Find where the given text appears and provide that cell's center as (X, Y) coordinate. 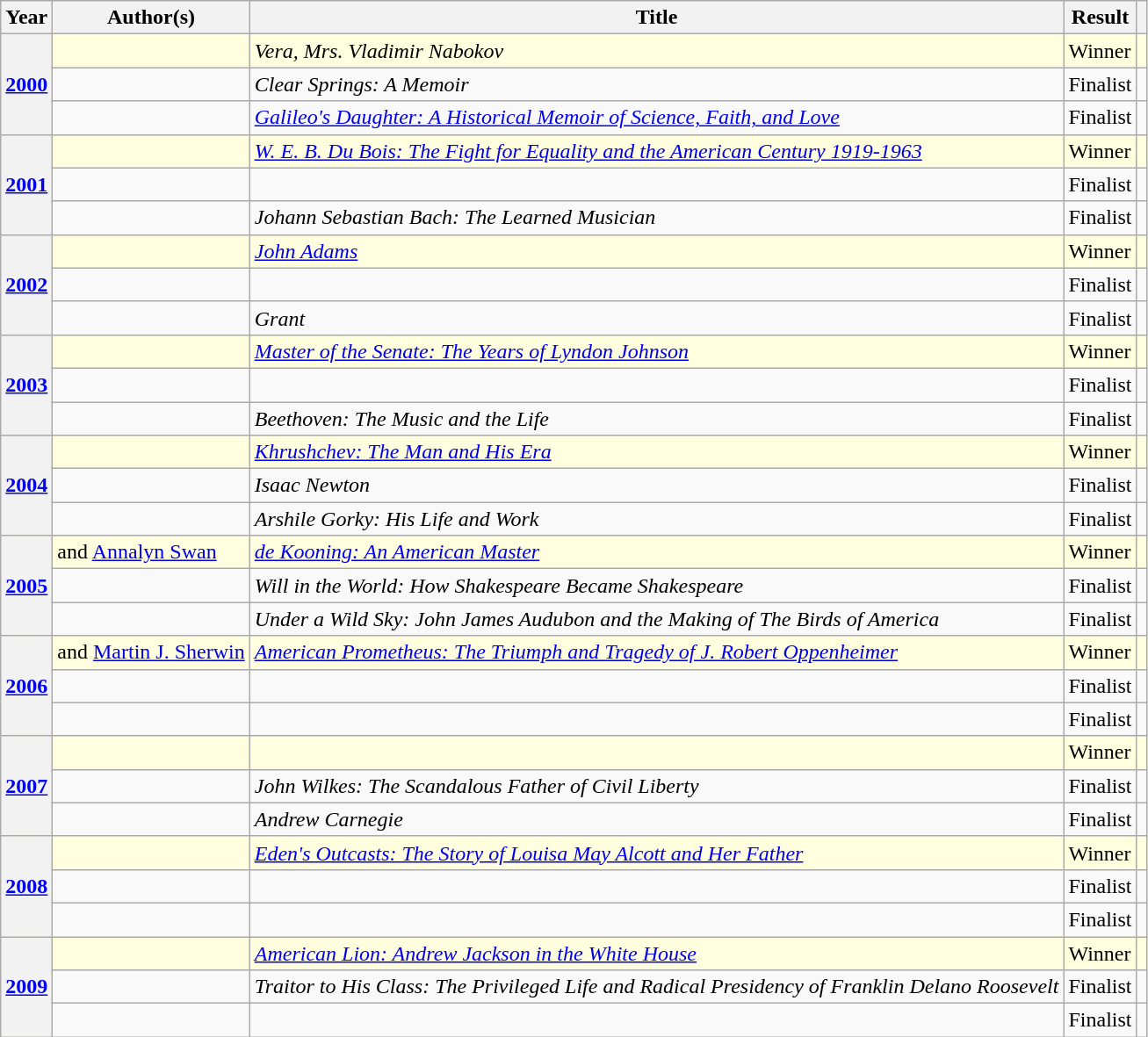
2005 (26, 586)
Traitor to His Class: The Privileged Life and Radical Presidency of Franklin Delano Roosevelt (657, 987)
Year (26, 18)
W. E. B. Du Bois: The Fight for Equality and the American Century 1919-1963 (657, 151)
Result (1100, 18)
John Adams (657, 251)
Author(s) (151, 18)
Master of the Senate: The Years of Lyndon Johnson (657, 351)
2006 (26, 686)
Clear Springs: A Memoir (657, 84)
de Kooning: An American Master (657, 552)
2000 (26, 84)
Grant (657, 318)
Will in the World: How Shakespeare Became Shakespeare (657, 586)
Galileo's Daughter: A Historical Memoir of Science, Faith, and Love (657, 118)
2004 (26, 486)
Isaac Newton (657, 486)
2009 (26, 986)
2008 (26, 886)
Title (657, 18)
2001 (26, 184)
2007 (26, 786)
Andrew Carnegie (657, 819)
Under a Wild Sky: John James Audubon and the Making of The Birds of America (657, 619)
2003 (26, 385)
John Wilkes: The Scandalous Father of Civil Liberty (657, 786)
American Lion: Andrew Jackson in the White House (657, 953)
Vera, Mrs. Vladimir Nabokov (657, 51)
Johann Sebastian Bach: The Learned Musician (657, 218)
American Prometheus: The Triumph and Tragedy of J. Robert Oppenheimer (657, 652)
Eden's Outcasts: The Story of Louisa May Alcott and Her Father (657, 853)
Arshile Gorky: His Life and Work (657, 519)
Khrushchev: The Man and His Era (657, 452)
Beethoven: The Music and the Life (657, 419)
and Annalyn Swan (151, 552)
2002 (26, 284)
and Martin J. Sherwin (151, 652)
